Extract the (X, Y) coordinate from the center of the cell holding the provided text.  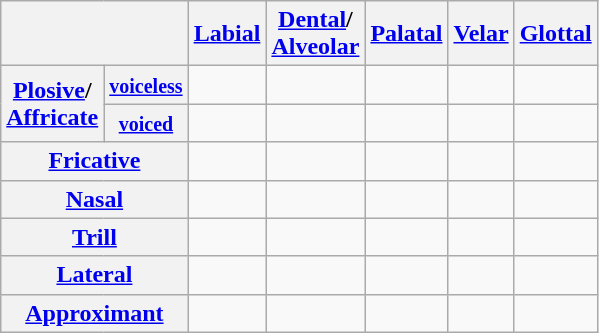
Labial (227, 34)
Approximant (94, 313)
Dental/Alveolar (316, 34)
Glottal (556, 34)
Trill (94, 237)
Velar (481, 34)
Palatal (406, 34)
Plosive/Affricate (52, 104)
Nasal (94, 199)
voiced (146, 123)
Lateral (94, 275)
voiceless (146, 85)
Fricative (94, 161)
